Scan for the cell matching the given text and deliver its [x, y] coordinate at center. 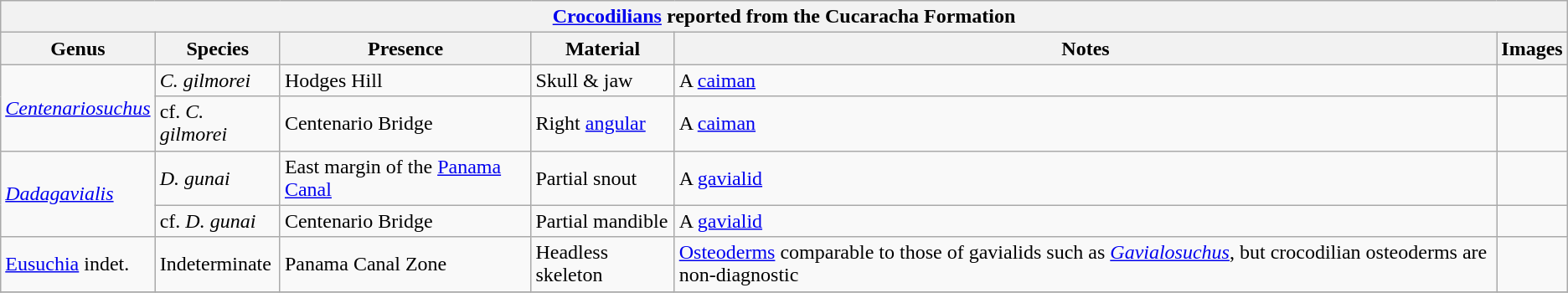
Hodges Hill [405, 80]
Notes [1086, 49]
Panama Canal Zone [405, 265]
Headless skeleton [603, 265]
Crocodilians reported from the Cucaracha Formation [784, 17]
Eusuchia indet. [78, 265]
Partial mandible [603, 221]
Images [1532, 49]
D. gunai [218, 177]
Material [603, 49]
Dadagavialis [78, 194]
Osteoderms comparable to those of gavialids such as Gavialosuchus, but crocodilian osteoderms are non-diagnostic [1086, 265]
Centenariosuchus [78, 107]
Indeterminate [218, 265]
Right angular [603, 124]
C. gilmorei [218, 80]
cf. C. gilmorei [218, 124]
Partial snout [603, 177]
Skull & jaw [603, 80]
East margin of the Panama Canal [405, 177]
Genus [78, 49]
Presence [405, 49]
Species [218, 49]
cf. D. gunai [218, 221]
